Identify which cell holds the provided text, then report its (x, y) central coordinate. 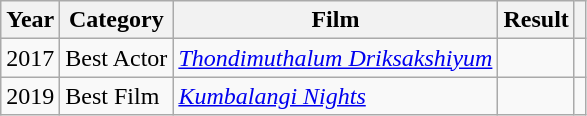
Year (30, 20)
Result (536, 20)
2019 (30, 96)
Best Actor (116, 58)
Best Film (116, 96)
Category (116, 20)
Kumbalangi Nights (336, 96)
Film (336, 20)
Thondimuthalum Driksakshiyum (336, 58)
2017 (30, 58)
